For the text-containing cell, return its midpoint in [X, Y] coordinate format. 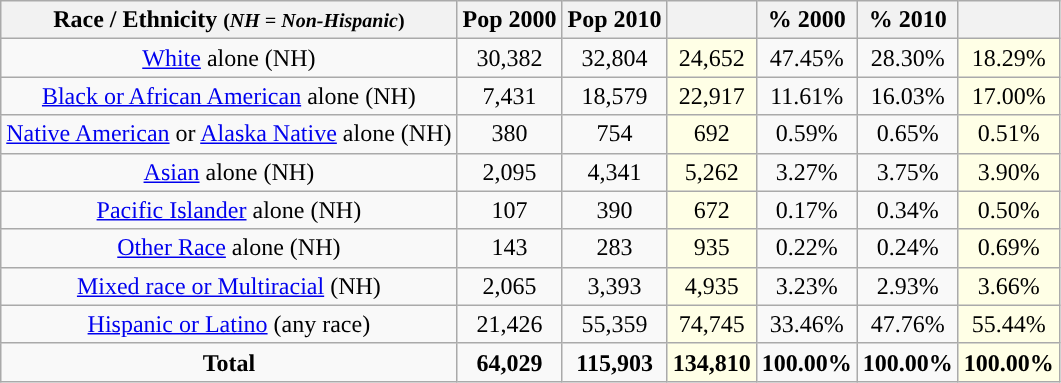
18.29% [1008, 58]
0.17% [806, 210]
30,382 [510, 58]
47.76% [908, 324]
0.51% [1008, 134]
390 [614, 210]
32,804 [614, 58]
0.59% [806, 134]
47.45% [806, 58]
11.61% [806, 96]
Black or African American alone (NH) [229, 96]
3.23% [806, 286]
16.03% [908, 96]
17.00% [1008, 96]
Hispanic or Latino (any race) [229, 324]
Pop 2000 [510, 20]
3.66% [1008, 286]
21,426 [510, 324]
107 [510, 210]
0.24% [908, 248]
24,652 [712, 58]
0.69% [1008, 248]
White alone (NH) [229, 58]
28.30% [908, 58]
55.44% [1008, 324]
3.90% [1008, 172]
33.46% [806, 324]
0.50% [1008, 210]
Total [229, 362]
% 2000 [806, 20]
0.34% [908, 210]
3,393 [614, 286]
115,903 [614, 362]
Native American or Alaska Native alone (NH) [229, 134]
4,341 [614, 172]
692 [712, 134]
Mixed race or Multiracial (NH) [229, 286]
3.27% [806, 172]
55,359 [614, 324]
283 [614, 248]
Pop 2010 [614, 20]
754 [614, 134]
Asian alone (NH) [229, 172]
22,917 [712, 96]
935 [712, 248]
18,579 [614, 96]
143 [510, 248]
Other Race alone (NH) [229, 248]
4,935 [712, 286]
0.65% [908, 134]
0.22% [806, 248]
3.75% [908, 172]
74,745 [712, 324]
5,262 [712, 172]
% 2010 [908, 20]
Pacific Islander alone (NH) [229, 210]
64,029 [510, 362]
2,095 [510, 172]
134,810 [712, 362]
Race / Ethnicity (NH = Non-Hispanic) [229, 20]
672 [712, 210]
380 [510, 134]
7,431 [510, 96]
2.93% [908, 286]
2,065 [510, 286]
